Identify which cell holds the provided text, then report its [x, y] central coordinate. 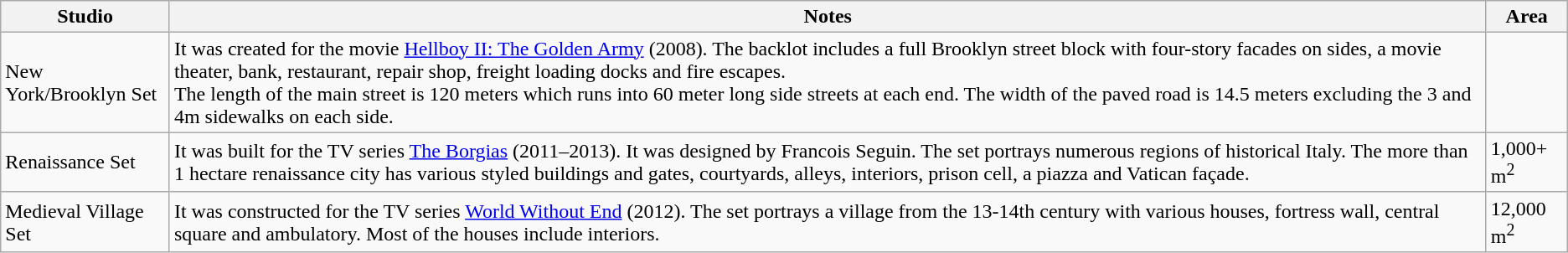
New York/Brooklyn Set [85, 82]
Medieval Village Set [85, 222]
Notes [828, 17]
Area [1526, 17]
1,000+ m2 [1526, 163]
Studio [85, 17]
Renaissance Set [85, 163]
12,000 m2 [1526, 222]
